Identify which cell holds the provided text, then report its (x, y) central coordinate. 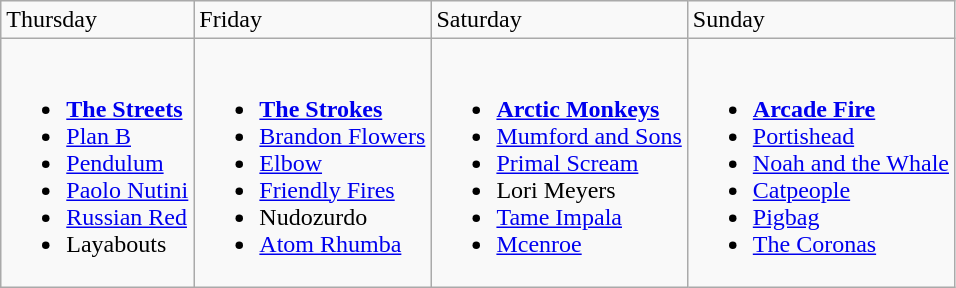
Friday (312, 20)
Saturday (559, 20)
The StrokesBrandon FlowersElbowFriendly FiresNudozurdoAtom Rhumba (312, 163)
Thursday (98, 20)
Arctic MonkeysMumford and SonsPrimal ScreamLori MeyersTame ImpalaMcenroe (559, 163)
Arcade FirePortisheadNoah and the WhaleCatpeoplePigbagThe Coronas (820, 163)
The StreetsPlan BPendulumPaolo NutiniRussian RedLayabouts (98, 163)
Sunday (820, 20)
